Scan for the cell matching the given text and deliver its [X, Y] coordinate at center. 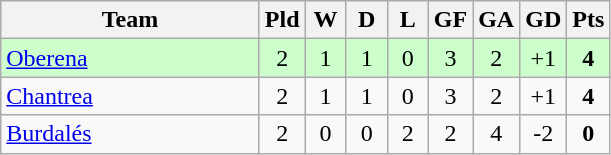
GD [544, 20]
W [326, 20]
Pts [588, 20]
GF [450, 20]
L [408, 20]
Chantrea [130, 96]
D [366, 20]
Pld [282, 20]
Team [130, 20]
GA [496, 20]
Burdalés [130, 134]
Oberena [130, 58]
-2 [544, 134]
